Return the [x, y] coordinate for the center point of the cell that contains the specified text.  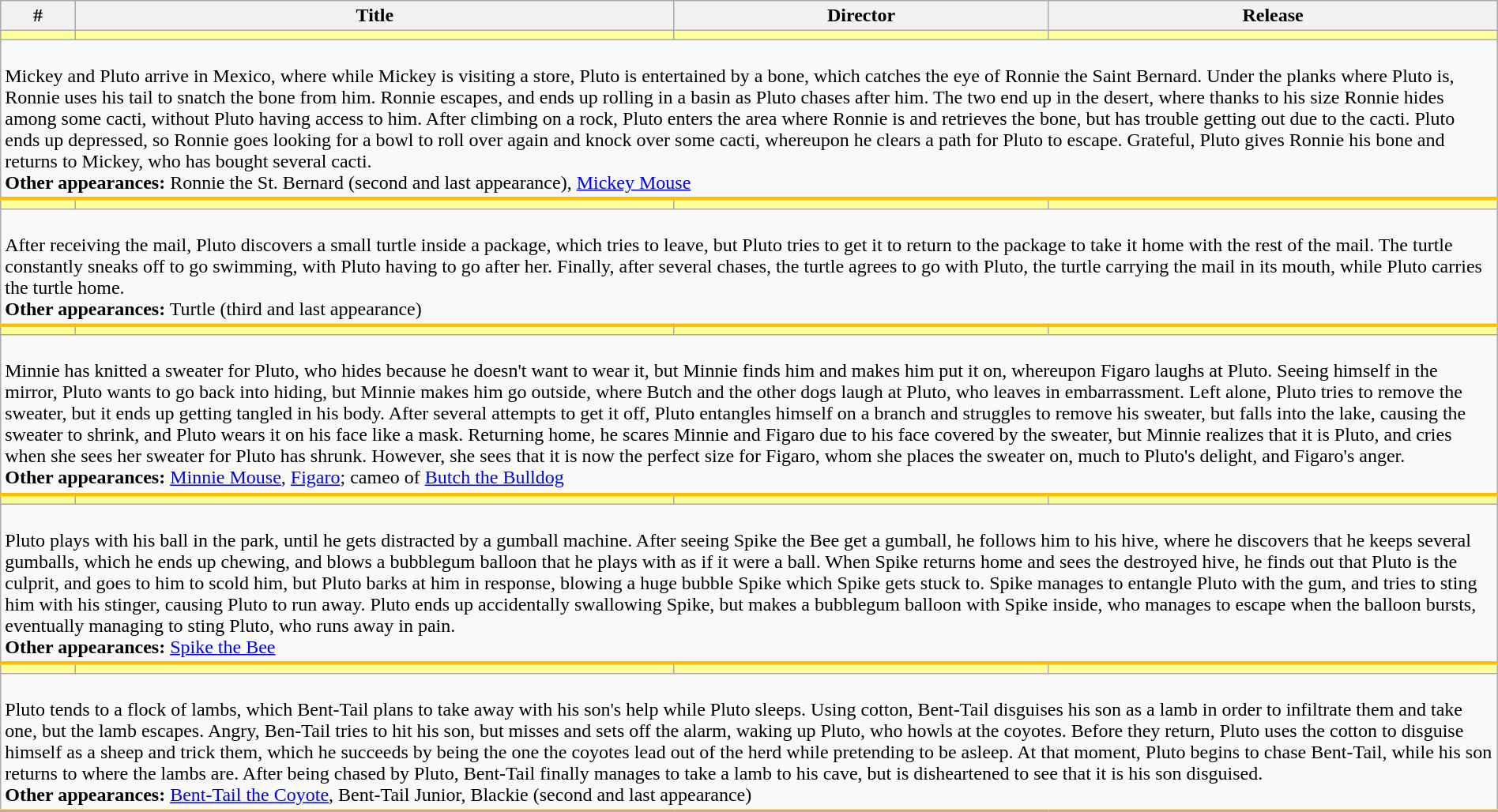
Release [1273, 16]
# [38, 16]
Director [861, 16]
Title [374, 16]
